Return the (X, Y) coordinate for the center point of the cell that contains the specified text.  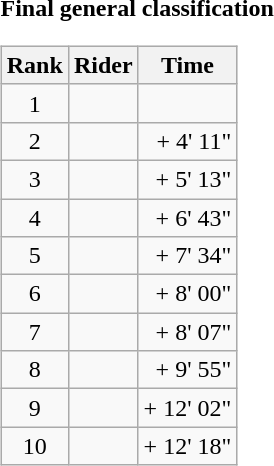
+ 4' 11" (188, 141)
10 (34, 446)
Time (188, 65)
+ 12' 02" (188, 408)
9 (34, 408)
+ 9' 55" (188, 370)
+ 8' 07" (188, 332)
1 (34, 103)
6 (34, 294)
5 (34, 256)
Rank (34, 65)
+ 5' 13" (188, 179)
+ 12' 18" (188, 446)
+ 7' 34" (188, 256)
8 (34, 370)
3 (34, 179)
4 (34, 217)
+ 8' 00" (188, 294)
Rider (103, 65)
+ 6' 43" (188, 217)
7 (34, 332)
2 (34, 141)
